Search for the cell housing the specified text and yield its (X, Y) center coordinate. 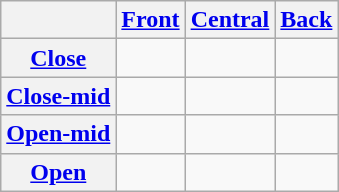
Central (230, 20)
Open-mid (58, 134)
Open (58, 172)
Back (306, 20)
Close-mid (58, 96)
Close (58, 58)
Front (150, 20)
